Extract the (x, y) coordinate from the center of the cell holding the provided text.  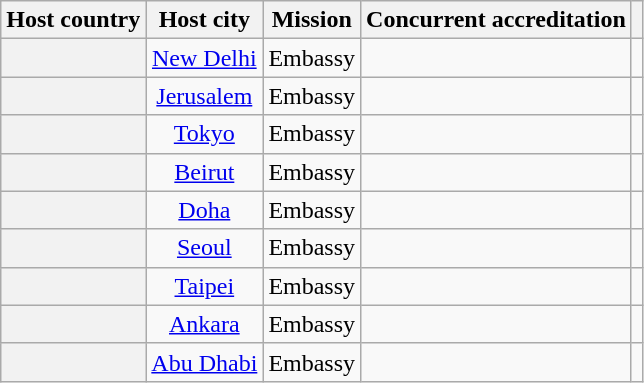
Mission (312, 20)
Ankara (204, 324)
Concurrent accreditation (496, 20)
Tokyo (204, 134)
Beirut (204, 172)
Host country (74, 20)
Host city (204, 20)
Jerusalem (204, 96)
Doha (204, 210)
Seoul (204, 248)
Taipei (204, 286)
New Delhi (204, 58)
Abu Dhabi (204, 362)
